Capture the cell that displays the provided text and extract its (x, y) central coordinate. 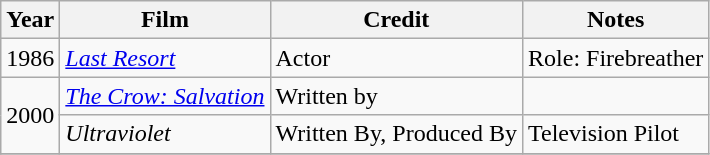
Ultraviolet (165, 134)
Television Pilot (616, 134)
Year (30, 20)
Role: Firebreather (616, 58)
Credit (396, 20)
Film (165, 20)
1986 (30, 58)
The Crow: Salvation (165, 96)
Actor (396, 58)
Notes (616, 20)
Written By, Produced By (396, 134)
Last Resort (165, 58)
2000 (30, 115)
Written by (396, 96)
